For the text-containing cell, return its midpoint in (X, Y) coordinate format. 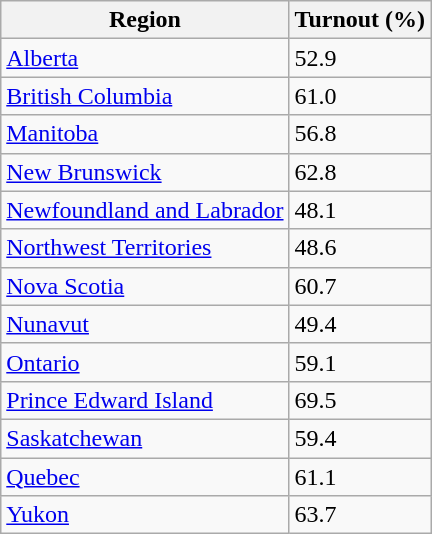
Yukon (145, 515)
49.4 (360, 324)
Prince Edward Island (145, 400)
Nunavut (145, 324)
52.9 (360, 58)
63.7 (360, 515)
48.1 (360, 210)
62.8 (360, 172)
Manitoba (145, 134)
59.1 (360, 362)
Saskatchewan (145, 438)
56.8 (360, 134)
61.0 (360, 96)
Nova Scotia (145, 286)
48.6 (360, 248)
Alberta (145, 58)
69.5 (360, 400)
Region (145, 20)
Northwest Territories (145, 248)
61.1 (360, 477)
Newfoundland and Labrador (145, 210)
New Brunswick (145, 172)
Quebec (145, 477)
British Columbia (145, 96)
59.4 (360, 438)
Ontario (145, 362)
Turnout (%) (360, 20)
60.7 (360, 286)
